Capture the cell that displays the provided text and extract its (X, Y) central coordinate. 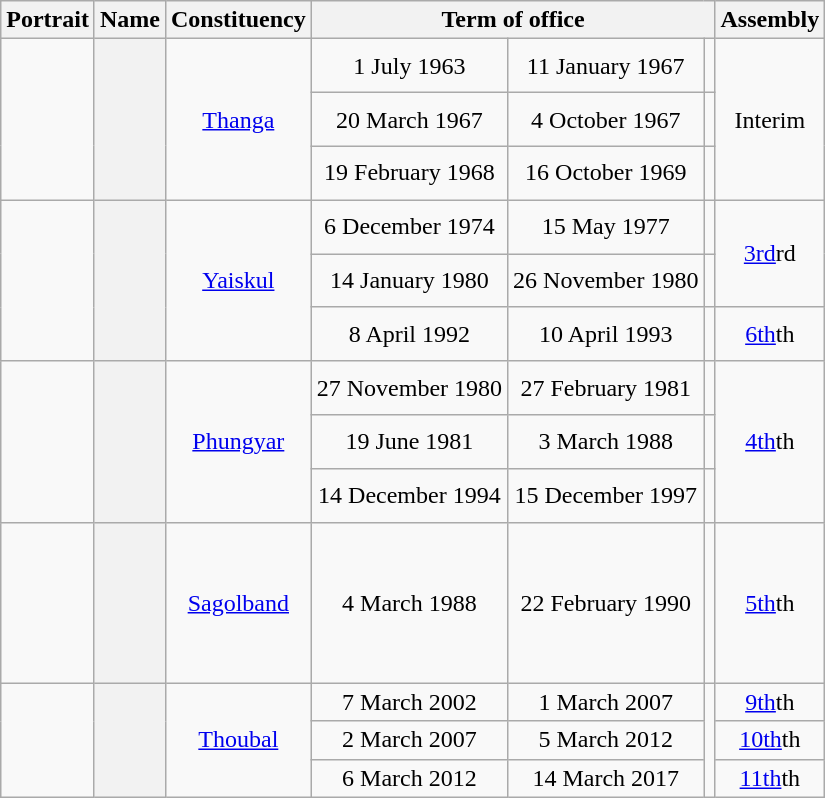
15 December 1997 (606, 495)
Phungyar (238, 442)
14 March 2017 (606, 778)
Yaiskul (238, 280)
2 March 2007 (409, 740)
3 March 1988 (606, 442)
10 April 1993 (606, 334)
4thth (770, 442)
Constituency (238, 20)
19 February 1968 (409, 173)
20 March 1967 (409, 119)
Portrait (48, 20)
Assembly (770, 20)
4 March 1988 (409, 602)
3rdrd (770, 254)
11 January 1967 (606, 66)
Thoubal (238, 740)
14 January 1980 (409, 281)
6thth (770, 334)
Name (130, 20)
5 March 2012 (606, 740)
14 December 1994 (409, 495)
19 June 1981 (409, 442)
7 March 2002 (409, 702)
6 March 2012 (409, 778)
Term of office (513, 20)
22 February 1990 (606, 602)
9thth (770, 702)
Sagolband (238, 602)
16 October 1969 (606, 173)
15 May 1977 (606, 227)
27 November 1980 (409, 388)
1 March 2007 (606, 702)
11thth (770, 778)
8 April 1992 (409, 334)
4 October 1967 (606, 119)
Interim (770, 120)
6 December 1974 (409, 227)
10thth (770, 740)
26 November 1980 (606, 281)
1 July 1963 (409, 66)
5thth (770, 602)
Thanga (238, 120)
27 February 1981 (606, 388)
